Determine the (X, Y) coordinate at the center of the cell enclosing the given text.  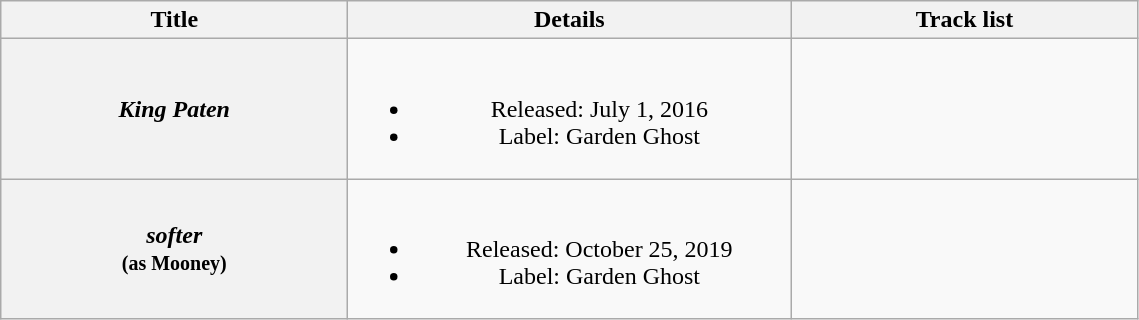
Track list (964, 20)
Title (174, 20)
Details (570, 20)
King Paten (174, 109)
Released: July 1, 2016Label: Garden Ghost (570, 109)
Released: October 25, 2019Label: Garden Ghost (570, 249)
softer(as Mooney) (174, 249)
